Return [X, Y] of the center of cell containing provided text 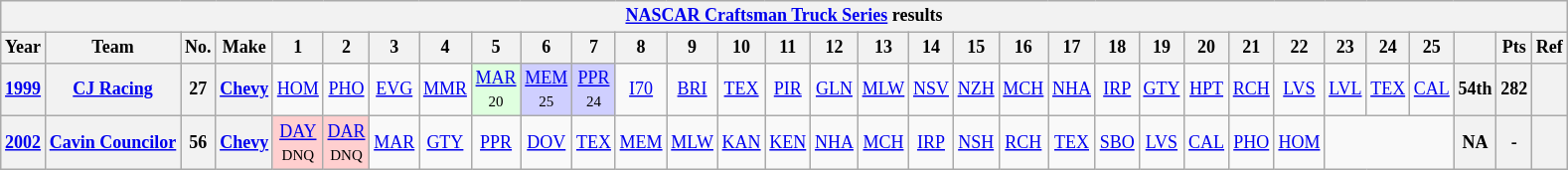
EVG [394, 89]
MAR20 [496, 89]
3 [394, 48]
Make [244, 48]
MMR [445, 89]
SBO [1117, 143]
Pts [1514, 48]
282 [1514, 89]
6 [547, 48]
54th [1475, 89]
LVL [1345, 89]
21 [1251, 48]
Ref [1550, 48]
5 [496, 48]
2 [346, 48]
22 [1300, 48]
Cavin Councilor [112, 143]
16 [1023, 48]
HPT [1206, 89]
15 [976, 48]
GLN [835, 89]
9 [692, 48]
PIR [788, 89]
23 [1345, 48]
24 [1388, 48]
PPR24 [594, 89]
NSV [932, 89]
PPR [496, 143]
NASCAR Craftsman Truck Series results [784, 16]
1 [298, 48]
7 [594, 48]
MAR [394, 143]
12 [835, 48]
2002 [24, 143]
BRI [692, 89]
I70 [641, 89]
25 [1431, 48]
MEM25 [547, 89]
KAN [741, 143]
56 [199, 143]
NA [1475, 143]
13 [882, 48]
17 [1072, 48]
18 [1117, 48]
MEM [641, 143]
20 [1206, 48]
Team [112, 48]
DOV [547, 143]
CJ Racing [112, 89]
No. [199, 48]
DARDNQ [346, 143]
KEN [788, 143]
14 [932, 48]
4 [445, 48]
NZH [976, 89]
1999 [24, 89]
27 [199, 89]
NSH [976, 143]
19 [1162, 48]
10 [741, 48]
11 [788, 48]
8 [641, 48]
Year [24, 48]
DAYDNQ [298, 143]
- [1514, 143]
